Identify which cell holds the provided text, then report its (X, Y) central coordinate. 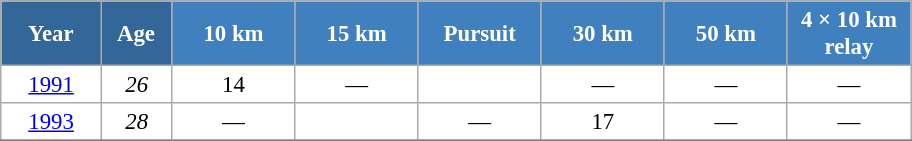
Age (136, 34)
10 km (234, 34)
4 × 10 km relay (848, 34)
17 (602, 122)
50 km (726, 34)
14 (234, 85)
15 km (356, 34)
30 km (602, 34)
28 (136, 122)
1991 (52, 85)
Pursuit (480, 34)
1993 (52, 122)
26 (136, 85)
Year (52, 34)
